Detect which cell encompasses the target text, then output its (x, y) center coordinate. 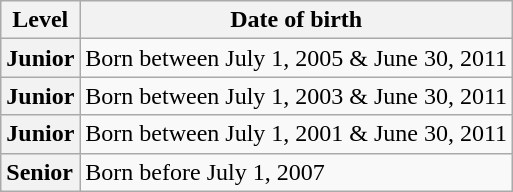
Born between July 1, 2003 & June 30, 2011 (296, 96)
Born before July 1, 2007 (296, 172)
Born between July 1, 2005 & June 30, 2011 (296, 58)
Date of birth (296, 20)
Level (40, 20)
Senior (40, 172)
Born between July 1, 2001 & June 30, 2011 (296, 134)
